Output the [x, y] coordinate of the center of the cell containing the given text.  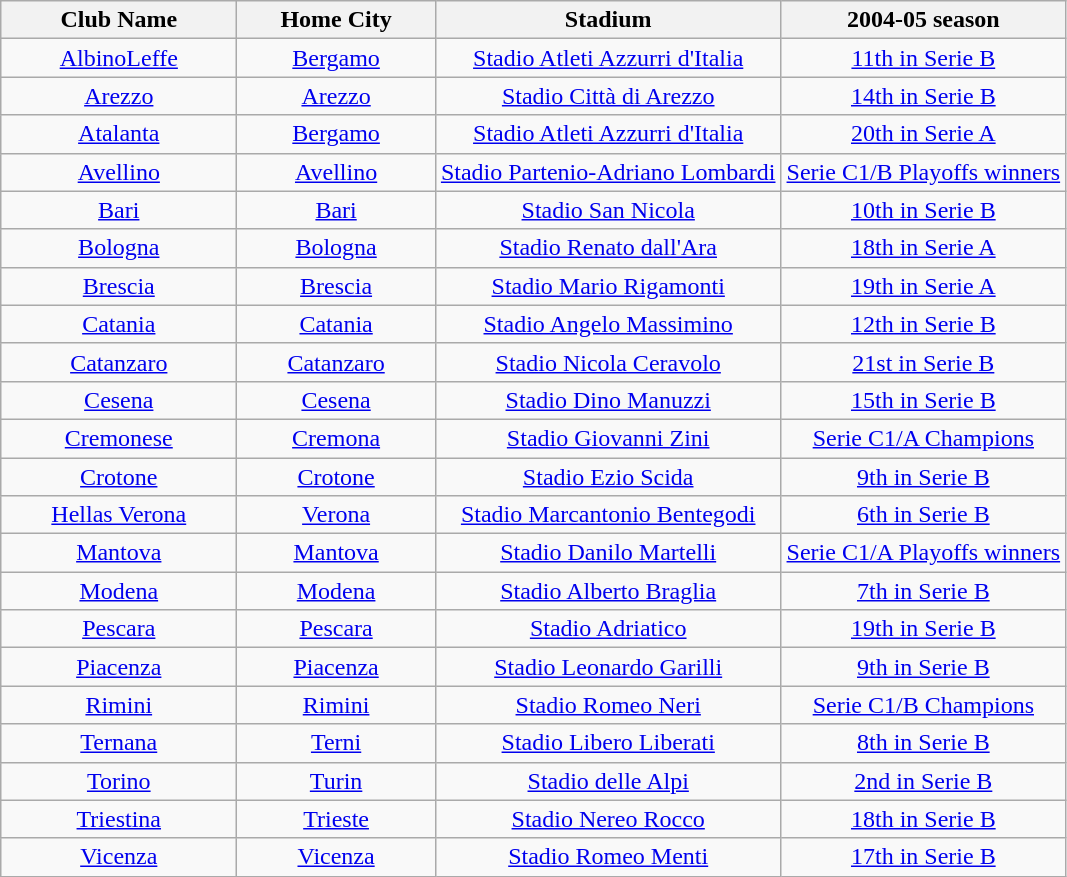
Terni [336, 743]
Stadio Mario Rigamonti [608, 286]
Atalanta [119, 134]
Stadio Renato dall'Ara [608, 248]
10th in Serie B [924, 210]
Turin [336, 781]
21st in Serie B [924, 362]
19th in Serie B [924, 629]
Stadio Dino Manuzzi [608, 400]
Home City [336, 20]
Stadio Alberto Braglia [608, 591]
Serie C1/A Champions [924, 438]
Serie C1/A Playoffs winners [924, 553]
Stadio Leonardo Garilli [608, 667]
18th in Serie B [924, 819]
Serie C1/B Champions [924, 705]
Stadio San Nicola [608, 210]
Stadio delle Alpi [608, 781]
17th in Serie B [924, 857]
Cremona [336, 438]
19th in Serie A [924, 286]
Stadio Marcantonio Bentegodi [608, 515]
Stadio Partenio-Adriano Lombardi [608, 172]
8th in Serie B [924, 743]
Serie C1/B Playoffs winners [924, 172]
Ternana [119, 743]
7th in Serie B [924, 591]
Stadium [608, 20]
Verona [336, 515]
Stadio Danilo Martelli [608, 553]
Stadio Romeo Neri [608, 705]
2004-05 season [924, 20]
AlbinoLeffe [119, 58]
6th in Serie B [924, 515]
Stadio Adriatico [608, 629]
Triestina [119, 819]
Stadio Nicola Ceravolo [608, 362]
Stadio Libero Liberati [608, 743]
15th in Serie B [924, 400]
18th in Serie A [924, 248]
Torino [119, 781]
Stadio Romeo Menti [608, 857]
Trieste [336, 819]
Cremonese [119, 438]
20th in Serie A [924, 134]
Stadio Ezio Scida [608, 477]
Hellas Verona [119, 515]
14th in Serie B [924, 96]
Stadio Angelo Massimino [608, 324]
Stadio Città di Arezzo [608, 96]
Stadio Nereo Rocco [608, 819]
2nd in Serie B [924, 781]
12th in Serie B [924, 324]
Club Name [119, 20]
11th in Serie B [924, 58]
Stadio Giovanni Zini [608, 438]
